Pinpoint the cell where the given text exists, returning its [X, Y] midpoint coordinate. 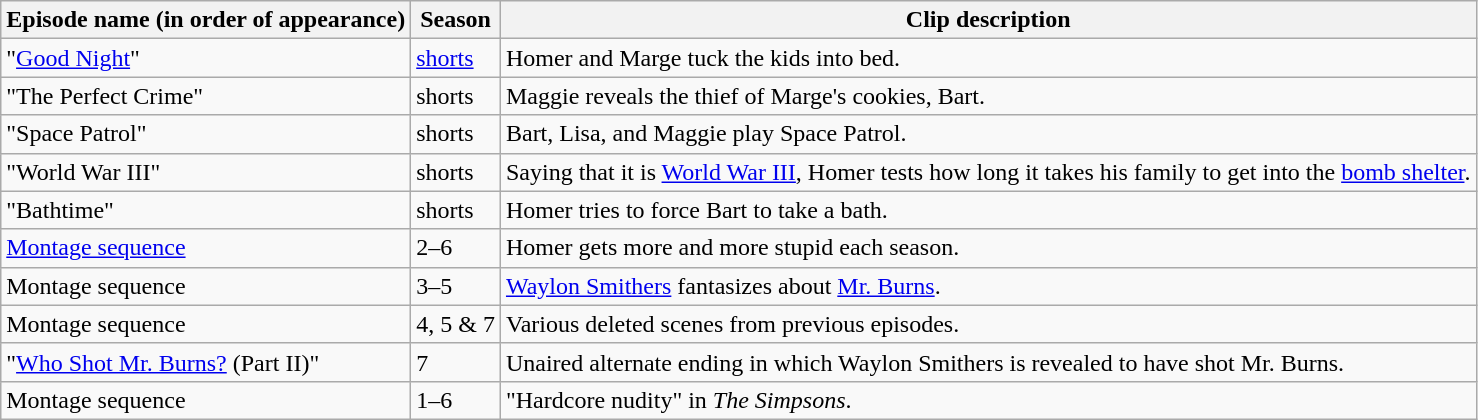
Homer and Marge tuck the kids into bed. [988, 58]
"Space Patrol" [206, 134]
"The Perfect Crime" [206, 96]
Season [456, 20]
Homer gets more and more stupid each season. [988, 248]
Episode name (in order of appearance) [206, 20]
Unaired alternate ending in which Waylon Smithers is revealed to have shot Mr. Burns. [988, 362]
Various deleted scenes from previous episodes. [988, 324]
"Bathtime" [206, 210]
3–5 [456, 286]
2–6 [456, 248]
1–6 [456, 400]
Homer tries to force Bart to take a bath. [988, 210]
"World War III" [206, 172]
"Good Night" [206, 58]
"Hardcore nudity" in The Simpsons. [988, 400]
Maggie reveals the thief of Marge's cookies, Bart. [988, 96]
Bart, Lisa, and Maggie play Space Patrol. [988, 134]
Waylon Smithers fantasizes about Mr. Burns. [988, 286]
Clip description [988, 20]
4, 5 & 7 [456, 324]
7 [456, 362]
"Who Shot Mr. Burns? (Part II)" [206, 362]
Saying that it is World War III, Homer tests how long it takes his family to get into the bomb shelter. [988, 172]
